Provide the (X, Y) coordinate of the cell's center where the given text is located.  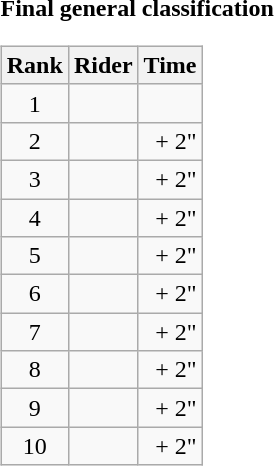
Time (170, 65)
2 (34, 141)
6 (34, 294)
Rider (103, 65)
8 (34, 370)
1 (34, 103)
7 (34, 332)
4 (34, 217)
10 (34, 446)
5 (34, 256)
3 (34, 179)
9 (34, 408)
Rank (34, 65)
